Search for the cell housing the specified text and yield its [x, y] center coordinate. 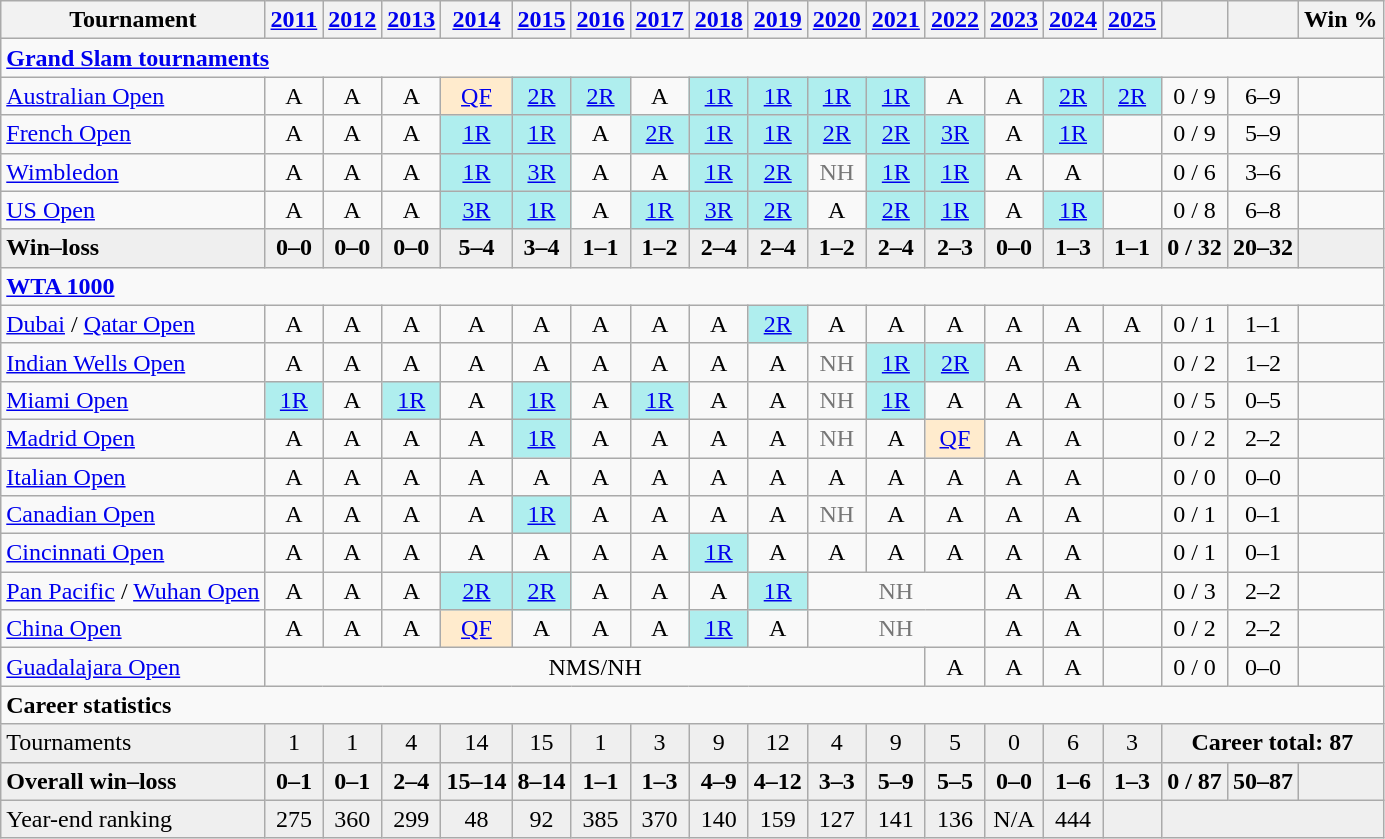
6 [1074, 743]
444 [1074, 819]
12 [778, 743]
Dubai / Qatar Open [133, 324]
French Open [133, 134]
NMS/NH [595, 667]
3–6 [1262, 172]
2021 [896, 20]
140 [718, 819]
5 [954, 743]
2023 [1014, 20]
299 [412, 819]
6–8 [1262, 210]
2014 [476, 20]
0 / 32 [1195, 248]
2020 [836, 20]
370 [660, 819]
2017 [660, 20]
92 [542, 819]
2022 [954, 20]
Miami Open [133, 400]
0 / 8 [1195, 210]
0 / 5 [1195, 400]
Australian Open [133, 96]
N/A [1014, 819]
3–4 [542, 248]
Overall win–loss [133, 781]
6–9 [1262, 96]
Pan Pacific / Wuhan Open [133, 591]
Wimbledon [133, 172]
0 / 87 [1195, 781]
US Open [133, 210]
14 [476, 743]
2015 [542, 20]
Guadalajara Open [133, 667]
360 [352, 819]
2011 [294, 20]
Tournament [133, 20]
Italian Open [133, 477]
0–5 [1262, 400]
50–87 [1262, 781]
20–32 [1262, 248]
Career total: 87 [1272, 743]
Indian Wells Open [133, 362]
Year-end ranking [133, 819]
127 [836, 819]
2024 [1074, 20]
4–9 [718, 781]
136 [954, 819]
4–12 [778, 781]
2016 [600, 20]
Grand Slam tournaments [692, 58]
385 [600, 819]
WTA 1000 [692, 286]
1–6 [1074, 781]
5–4 [476, 248]
Career statistics [692, 705]
Canadian Open [133, 515]
Win % [1340, 20]
Win–loss [133, 248]
15–14 [476, 781]
8–14 [542, 781]
Madrid Open [133, 438]
2018 [718, 20]
Tournaments [133, 743]
2012 [352, 20]
3–3 [836, 781]
0 / 3 [1195, 591]
Cincinnati Open [133, 553]
5–5 [954, 781]
2–3 [954, 248]
15 [542, 743]
China Open [133, 629]
48 [476, 819]
2013 [412, 20]
275 [294, 819]
2019 [778, 20]
0 / 6 [1195, 172]
0 [1014, 743]
159 [778, 819]
141 [896, 819]
2025 [1132, 20]
